From the cell containing the given text, extract its center point as [x, y] coordinate. 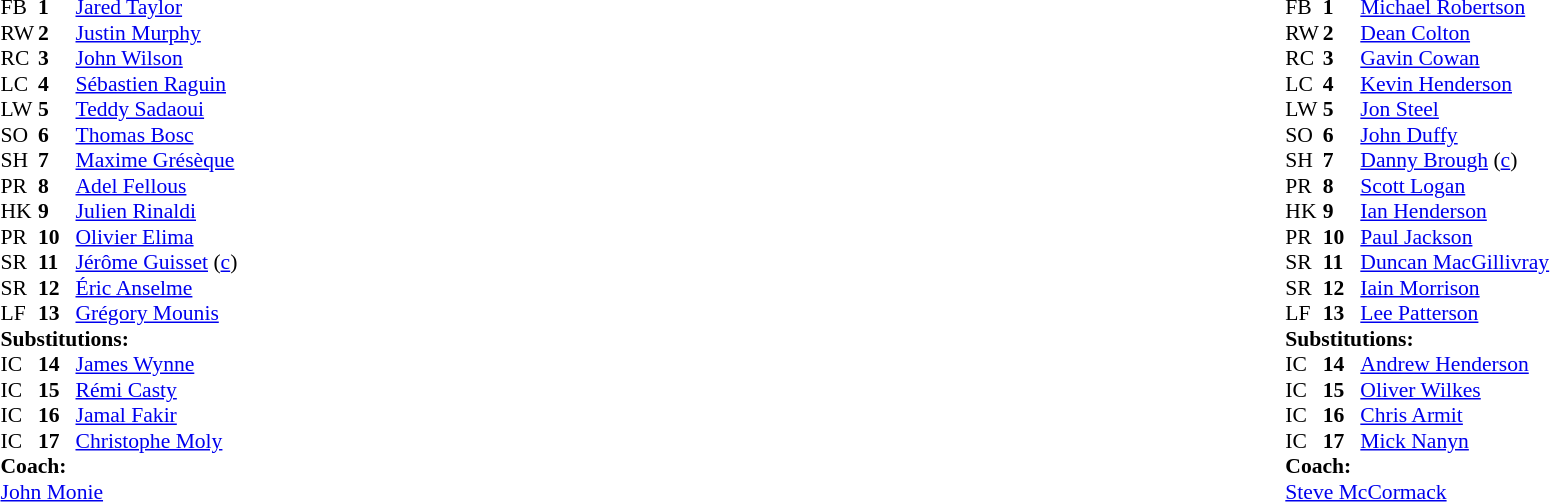
Paul Jackson [1454, 237]
Rémi Casty [157, 390]
Dean Colton [1454, 33]
Thomas Bosc [157, 135]
Kevin Henderson [1454, 84]
Sébastien Raguin [157, 84]
Iain Morrison [1454, 288]
Lee Patterson [1454, 313]
Gavin Cowan [1454, 59]
Justin Murphy [157, 33]
Grégory Mounis [157, 313]
Julien Rinaldi [157, 211]
Scott Logan [1454, 186]
James Wynne [157, 365]
Éric Anselme [157, 288]
Chris Armit [1454, 415]
Oliver Wilkes [1454, 390]
John Wilson [157, 59]
Mick Nanyn [1454, 441]
Jon Steel [1454, 109]
John Duffy [1454, 135]
Danny Brough (c) [1454, 161]
Ian Henderson [1454, 211]
Jamal Fakir [157, 415]
Christophe Moly [157, 441]
Adel Fellous [157, 186]
Andrew Henderson [1454, 365]
Olivier Elima [157, 237]
Duncan MacGillivray [1454, 263]
Teddy Sadaoui [157, 109]
Maxime Grésèque [157, 161]
Jérôme Guisset (c) [157, 263]
